Detect which cell encompasses the target text, then output its (X, Y) center coordinate. 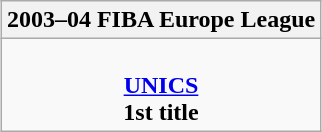
2003–04 FIBA Europe League (160, 20)
UNICS 1st title (160, 85)
